Search for the cell housing the specified text and yield its (X, Y) center coordinate. 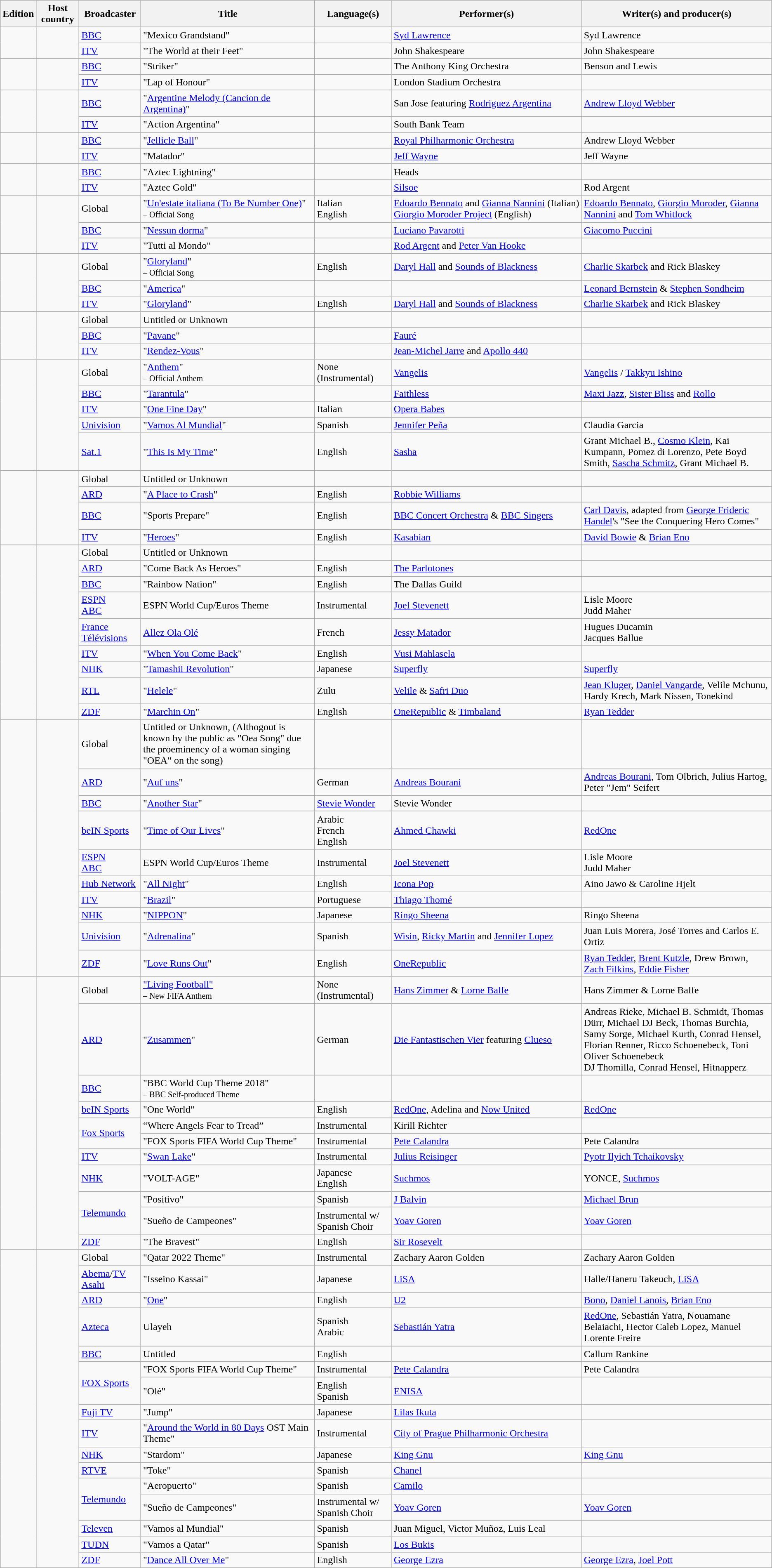
"Vamos a Qatar" (228, 1544)
Andreas Bourani, Tom Olbrich, Julius Hartog, Peter "Jem" Seifert (676, 782)
"BBC World Cup Theme 2018"– BBC Self-produced Theme (228, 1088)
OneRepublic & Timbaland (487, 712)
George Ezra, Joel Pott (676, 1560)
"Aztec Gold" (228, 187)
Italian (353, 409)
Fox Sports (110, 1133)
"Vamos Al Mundial" (228, 425)
Jessy Matador (487, 632)
Vusi Mahlasela (487, 653)
"Toke" (228, 1470)
Los Bukis (487, 1544)
"Heroes" (228, 537)
France Télévisions (110, 632)
"Gloryland"– Official Song (228, 267)
FOX Sports (110, 1383)
Abema/TV Asahi (110, 1279)
Aino Jawo & Caroline Hjelt (676, 884)
Chanel (487, 1470)
San Jose featuring Rodriguez Argentina (487, 103)
OneRepublic (487, 964)
"Mexico Grandstand" (228, 35)
Edition (18, 14)
"Anthem"– Official Anthem (228, 372)
"America" (228, 288)
David Bowie & Brian Eno (676, 537)
"Positivo" (228, 1199)
Edoardo Bennato and Gianna Nannini (Italian)Giorgio Moroder Project (English) (487, 209)
Hugues DucaminJacques Ballue (676, 632)
Opera Babes (487, 409)
ENISA (487, 1391)
"All Night" (228, 884)
"Around the World in 80 Days OST Main Theme" (228, 1433)
Language(s) (353, 14)
Rod Argent and Peter Van Hooke (487, 246)
RTL (110, 691)
Fauré (487, 335)
Sat.1 (110, 452)
Title (228, 14)
Wisin, Ricky Martin and Jennifer Lopez (487, 936)
Silsoe (487, 187)
Carl Davis, adapted from George Frideric Handel's "See the Conquering Hero Comes" (676, 516)
"Jump" (228, 1412)
"Action Argentina" (228, 125)
Grant Michael B., Cosmo Klein, Kai Kumpann, Pomez di Lorenzo, Pete Boyd Smith, Sascha Schmitz, Grant Michael B. (676, 452)
"Marchin On" (228, 712)
"Time of Our Lives" (228, 830)
Ryan Tedder, Brent Kutzle, Drew Brown, Zach Filkins, Eddie Fisher (676, 964)
"Brazil" (228, 900)
"Sports Prepare" (228, 516)
RTVE (110, 1470)
Julius Reisinger (487, 1157)
Zulu (353, 691)
ItalianEnglish (353, 209)
"Another Star" (228, 803)
Michael Brun (676, 1199)
"Tarantula" (228, 394)
"Rendez-Vous" (228, 351)
JapaneseEnglish (353, 1178)
TUDN (110, 1544)
Hub Network (110, 884)
"Matador" (228, 156)
French (353, 632)
BBC Concert Orchestra & BBC Singers (487, 516)
"Jellicle Ball" (228, 140)
Ahmed Chawki (487, 830)
Lilas Ikuta (487, 1412)
Claudia Garcia (676, 425)
"Rainbow Nation" (228, 584)
Heads (487, 172)
Thiago Thomé (487, 900)
The Dallas Guild (487, 584)
George Ezra (487, 1560)
Portuguese (353, 900)
"One Fine Day" (228, 409)
City of Prague Philharmonic Orchestra (487, 1433)
RedOne, Sebastián Yatra, Nouamane Belaiachi, Hector Caleb Lopez, Manuel Lorente Freire (676, 1327)
Broadcaster (110, 14)
"A Place to Crash" (228, 494)
Host country (58, 14)
Allez Ola Olé (228, 632)
Sir Rosevelt (487, 1242)
"This Is My Time" (228, 452)
Kirill Richter (487, 1125)
"Striker" (228, 66)
"Qatar 2022 Theme" (228, 1257)
"Tutti al Mondo" (228, 246)
"Vamos al Mundial" (228, 1528)
"Come Back As Heroes" (228, 568)
Pyotr Ilyich Tchaikovsky (676, 1157)
"VOLT-AGE" (228, 1178)
Untitled or Unknown, (Althogout is known by the public as "Oea Song" due the proeminency of a woman singing "OEA" on the song) (228, 744)
"Lap of Honour" (228, 82)
"Aztec Lightning" (228, 172)
Jennifer Peña (487, 425)
LiSA (487, 1279)
Faithless (487, 394)
Die Fantastischen Vier featuring Clueso (487, 1040)
J Balvin (487, 1199)
Giacomo Puccini (676, 230)
SpanishArabic (353, 1327)
Luciano Pavarotti (487, 230)
"Adrenalina" (228, 936)
Velile & Safri Duo (487, 691)
Kasabian (487, 537)
"Nessun dorma" (228, 230)
"When You Come Back" (228, 653)
The Parlotones (487, 568)
"One World" (228, 1110)
Fuji TV (110, 1412)
Leonard Bernstein & Stephen Sondheim (676, 288)
"One" (228, 1300)
Royal Philharmonic Orchestra (487, 140)
Jean-Michel Jarre and Apollo 440 (487, 351)
"Dance All Over Me" (228, 1560)
"Pavane" (228, 335)
Rod Argent (676, 187)
"Aeropuerto" (228, 1486)
Sebastián Yatra (487, 1327)
"Argentine Melody (Cancion de Argentina)" (228, 103)
"Isseino Kassai" (228, 1279)
London Stadium Orchestra (487, 82)
Sasha (487, 452)
"NIPPON" (228, 915)
South Bank Team (487, 125)
Andreas Bourani (487, 782)
Camilo (487, 1486)
Maxi Jazz, Sister Bliss and Rollo (676, 394)
"Swan Lake" (228, 1157)
"Olé" (228, 1391)
Azteca (110, 1327)
Televen (110, 1528)
Ulayeh (228, 1327)
"Helele" (228, 691)
Untitled (228, 1354)
"Un'estate italiana (To Be Number One)"– Official Song (228, 209)
"Living Football"– New FIFA Anthem (228, 990)
Jean Kluger, Daniel Vangarde, Velile Mchunu, Hardy Krech, Mark Nissen, Tonekind (676, 691)
U2 (487, 1300)
"The Bravest" (228, 1242)
"Love Runs Out" (228, 964)
"Gloryland" (228, 304)
"Stardom" (228, 1455)
"The World at their Feet" (228, 51)
"Tamashii Revolution" (228, 669)
RedOne, Adelina and Now United (487, 1110)
Vangelis (487, 372)
Edoardo Bennato, Giorgio Moroder, Gianna Nannini and Tom Whitlock (676, 209)
"Auf uns" (228, 782)
Bono, Daniel Lanois, Brian Eno (676, 1300)
Writer(s) and producer(s) (676, 14)
Benson and Lewis (676, 66)
ArabicFrenchEnglish (353, 830)
Robbie Williams (487, 494)
Vangelis / Takkyu Ishino (676, 372)
Juan Miguel, Victor Muñoz, Luis Leal (487, 1528)
Icona Pop (487, 884)
YONCE, Suchmos (676, 1178)
EnglishSpanish (353, 1391)
Ryan Tedder (676, 712)
Juan Luis Morera, José Torres and Carlos E. Ortiz (676, 936)
Suchmos (487, 1178)
"Zusammen" (228, 1040)
Callum Rankine (676, 1354)
“Where Angels Fear to Tread” (228, 1125)
Halle/Haneru Takeuch, LiSA (676, 1279)
Performer(s) (487, 14)
The Anthony King Orchestra (487, 66)
